Scan for the cell matching the given text and deliver its [X, Y] coordinate at center. 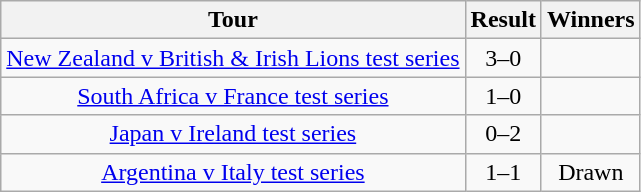
Tour [233, 20]
1–1 [503, 172]
Drawn [590, 172]
Argentina v Italy test series [233, 172]
Result [503, 20]
3–0 [503, 58]
Winners [590, 20]
New Zealand v British & Irish Lions test series [233, 58]
1–0 [503, 96]
South Africa v France test series [233, 96]
0–2 [503, 134]
Japan v Ireland test series [233, 134]
